Return the [X, Y] coordinate for the center point of the cell that contains the specified text.  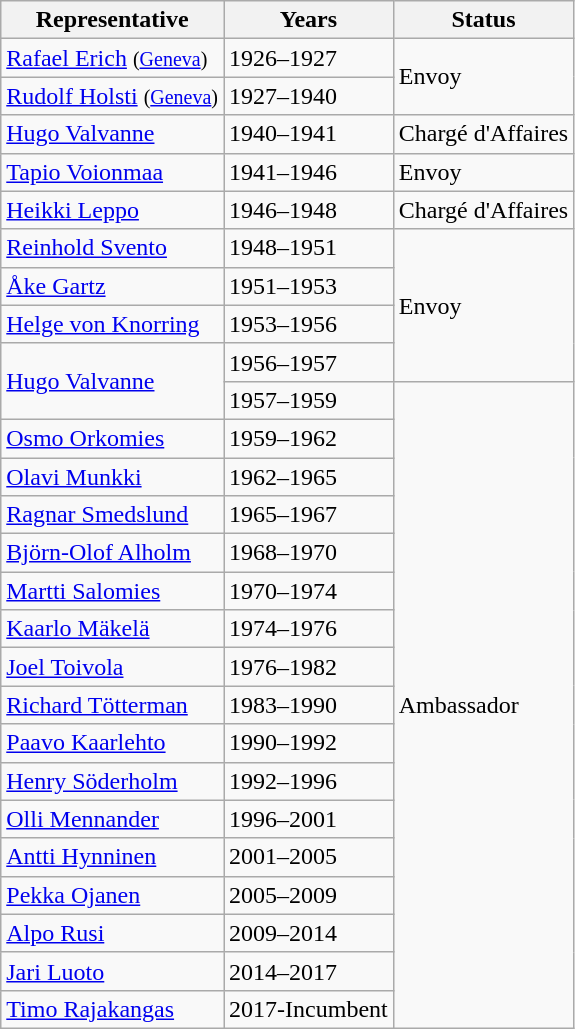
1962–1965 [309, 477]
1968–1970 [309, 553]
1965–1967 [309, 515]
1992–1996 [309, 781]
Pekka Ojanen [112, 895]
Heikki Leppo [112, 210]
1970–1974 [309, 591]
1956–1957 [309, 362]
1953–1956 [309, 324]
1974–1976 [309, 629]
Kaarlo Mäkelä [112, 629]
Olli Mennander [112, 819]
Reinhold Svento [112, 248]
2014–2017 [309, 971]
Henry Söderholm [112, 781]
Antti Hynninen [112, 857]
Helge von Knorring [112, 324]
1957–1959 [309, 400]
Joel Toivola [112, 667]
Years [309, 20]
Ambassador [483, 704]
2017-Incumbent [309, 1009]
Björn-Olof Alholm [112, 553]
1990–1992 [309, 743]
2005–2009 [309, 895]
1926–1927 [309, 58]
Martti Salomies [112, 591]
Representative [112, 20]
1959–1962 [309, 438]
Ragnar Smedslund [112, 515]
Jari Luoto [112, 971]
Timo Rajakangas [112, 1009]
Richard Tötterman [112, 705]
1927–1940 [309, 96]
Rudolf Holsti (Geneva) [112, 96]
Rafael Erich (Geneva) [112, 58]
Tapio Voionmaa [112, 172]
Status [483, 20]
Åke Gartz [112, 286]
1946–1948 [309, 210]
1951–1953 [309, 286]
1948–1951 [309, 248]
Paavo Kaarlehto [112, 743]
1940–1941 [309, 134]
1976–1982 [309, 667]
1941–1946 [309, 172]
1996–2001 [309, 819]
Alpo Rusi [112, 933]
Osmo Orkomies [112, 438]
2009–2014 [309, 933]
2001–2005 [309, 857]
Olavi Munkki [112, 477]
1983–1990 [309, 705]
